Search for the cell housing the specified text and yield its [X, Y] center coordinate. 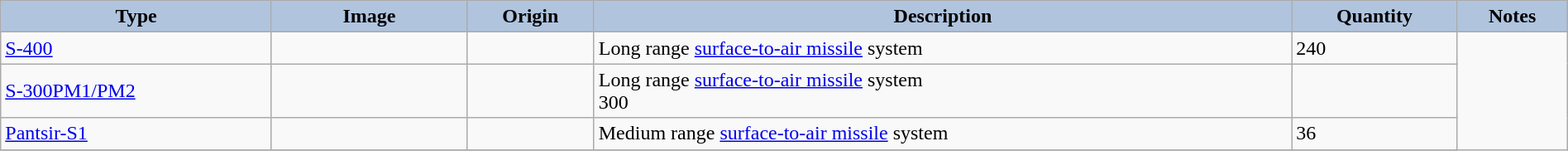
Notes [1512, 17]
S-300PM1/PM2 [136, 91]
Quantity [1374, 17]
Long range surface-to-air missile system [943, 48]
S-400 [136, 48]
Type [136, 17]
Medium range surface-to-air missile system [943, 134]
240 [1374, 48]
Description [943, 17]
36 [1374, 134]
Image [369, 17]
Origin [530, 17]
Long range surface-to-air missile system300 [943, 91]
Pantsir-S1 [136, 134]
